Return (x, y) of the center of cell containing provided text 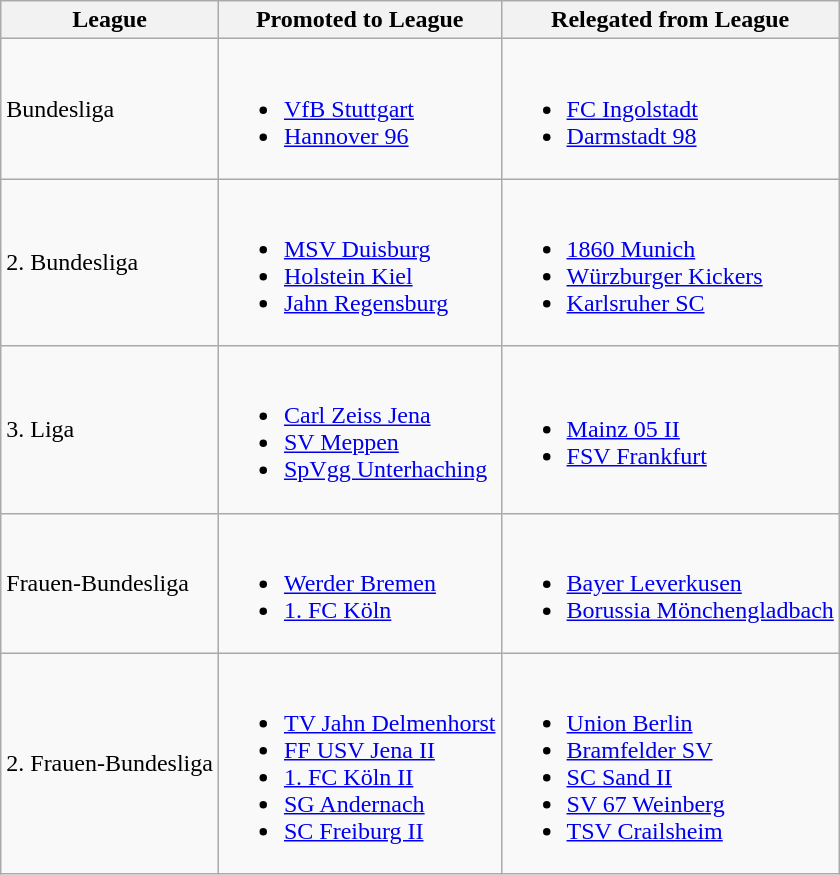
Promoted to League (360, 20)
Carl Zeiss JenaSV MeppenSpVgg Unterhaching (360, 430)
VfB StuttgartHannover 96 (360, 109)
Mainz 05 IIFSV Frankfurt (670, 430)
FC IngolstadtDarmstadt 98 (670, 109)
TV Jahn DelmenhorstFF USV Jena II1. FC Köln IISG AndernachSC Freiburg II (360, 764)
2. Frauen-Bundesliga (110, 764)
Frauen-Bundesliga (110, 583)
MSV DuisburgHolstein KielJahn Regensburg (360, 262)
League (110, 20)
2. Bundesliga (110, 262)
Werder Bremen1. FC Köln (360, 583)
Bayer LeverkusenBorussia Mönchengladbach (670, 583)
Union BerlinBramfelder SVSC Sand IISV 67 WeinbergTSV Crailsheim (670, 764)
Relegated from League (670, 20)
3. Liga (110, 430)
Bundesliga (110, 109)
1860 MunichWürzburger KickersKarlsruher SC (670, 262)
